Locate the cell with the specified text and output its (x, y) center coordinate. 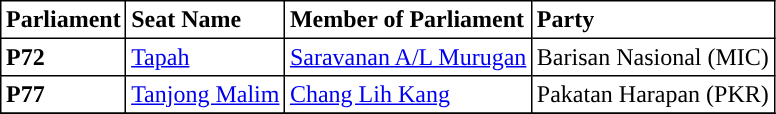
Pakatan Harapan (PKR) (653, 95)
P77 (64, 95)
Member of Parliament (408, 20)
Barisan Nasional (MIC) (653, 57)
Party (653, 20)
Saravanan A/L Murugan (408, 57)
Seat Name (206, 20)
Parliament (64, 20)
Tapah (206, 57)
Chang Lih Kang (408, 95)
P72 (64, 57)
Tanjong Malim (206, 95)
